Output the (X, Y) coordinate of the center of the cell containing the given text.  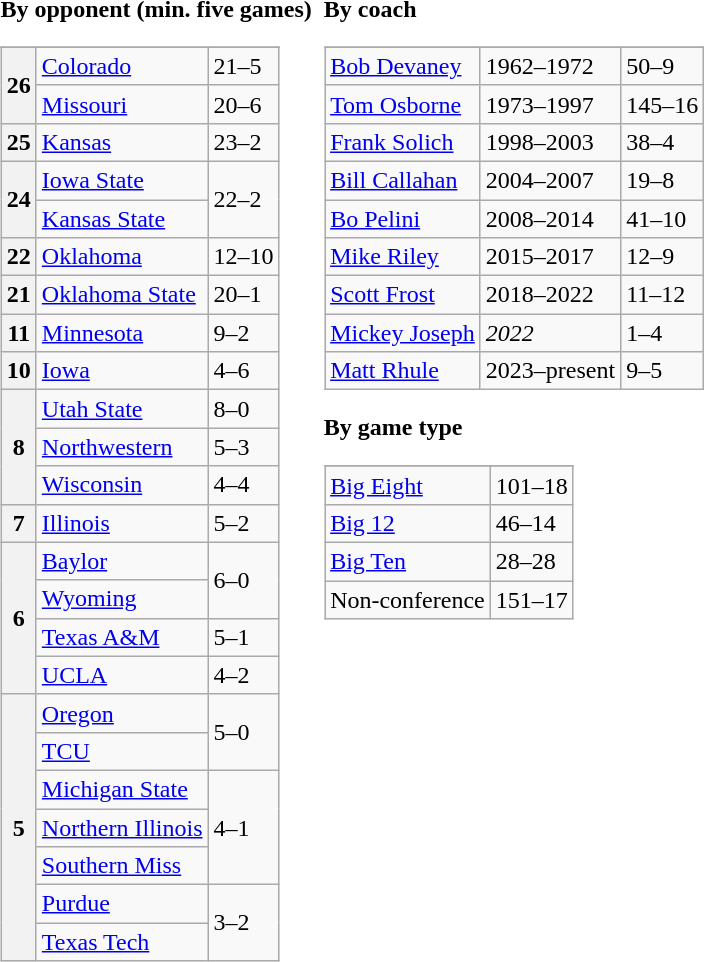
7 (18, 523)
Big 12 (408, 523)
21–5 (244, 66)
2018–2022 (550, 295)
2022 (550, 333)
Tom Osborne (403, 104)
Texas A&M (122, 637)
20–6 (244, 104)
4–4 (244, 485)
4–6 (244, 371)
Utah State (122, 409)
Colorado (122, 66)
5–2 (244, 523)
50–9 (662, 66)
Kansas (122, 142)
9–2 (244, 333)
5–3 (244, 447)
12–10 (244, 257)
1973–1997 (550, 104)
Mickey Joseph (403, 333)
11–12 (662, 295)
Mike Riley (403, 257)
38–4 (662, 142)
2023–present (550, 371)
Illinois (122, 523)
8–0 (244, 409)
6–0 (244, 580)
Iowa State (122, 180)
Oklahoma (122, 257)
1–4 (662, 333)
Wyoming (122, 599)
4–2 (244, 675)
Bob Devaney (403, 66)
23–2 (244, 142)
Michigan State (122, 789)
5–1 (244, 637)
Oklahoma State (122, 295)
Iowa (122, 371)
12–9 (662, 257)
Big Eight (408, 485)
Northern Illinois (122, 827)
Bo Pelini (403, 219)
Bill Callahan (403, 180)
Kansas State (122, 219)
11 (18, 333)
145–16 (662, 104)
20–1 (244, 295)
10 (18, 371)
UCLA (122, 675)
5 (18, 827)
Missouri (122, 104)
Minnesota (122, 333)
3–2 (244, 923)
2015–2017 (550, 257)
6 (18, 618)
24 (18, 199)
Southern Miss (122, 866)
2004–2007 (550, 180)
Purdue (122, 904)
4–1 (244, 827)
28–28 (532, 561)
TCU (122, 751)
8 (18, 447)
1998–2003 (550, 142)
5–0 (244, 732)
Non-conference (408, 599)
46–14 (532, 523)
Baylor (122, 561)
Texas Tech (122, 942)
Big Ten (408, 561)
41–10 (662, 219)
Oregon (122, 713)
101–18 (532, 485)
21 (18, 295)
Frank Solich (403, 142)
9–5 (662, 371)
1962–1972 (550, 66)
Matt Rhule (403, 371)
25 (18, 142)
Wisconsin (122, 485)
22–2 (244, 199)
151–17 (532, 599)
26 (18, 85)
Northwestern (122, 447)
19–8 (662, 180)
Scott Frost (403, 295)
2008–2014 (550, 219)
22 (18, 257)
